Extract the [X, Y] coordinate from the center of the cell holding the provided text.  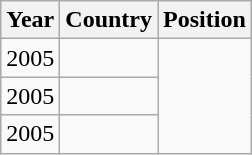
Year [30, 20]
Country [109, 20]
Position [205, 20]
